From the cell containing the given text, extract its center point as (X, Y) coordinate. 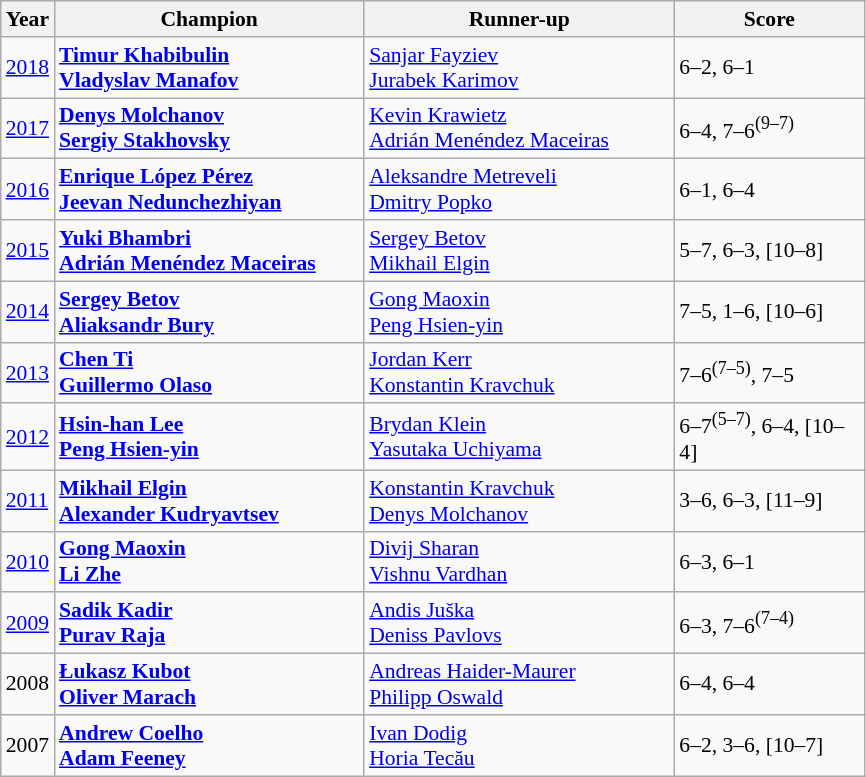
Andrew Coelho Adam Feeney (209, 746)
Aleksandre Metreveli Dmitry Popko (519, 190)
Andis Juška Deniss Pavlovs (519, 624)
Sergey Betov Aliaksandr Bury (209, 312)
Brydan Klein Yasutaka Uchiyama (519, 438)
6–1, 6–4 (769, 190)
2010 (28, 562)
Enrique López Pérez Jeevan Nedunchezhiyan (209, 190)
Kevin Krawietz Adrián Menéndez Maceiras (519, 128)
6–2, 3–6, [10–7] (769, 746)
Year (28, 19)
Gong Maoxin Li Zhe (209, 562)
3–6, 6–3, [11–9] (769, 500)
2007 (28, 746)
Ivan Dodig Horia Tecău (519, 746)
2009 (28, 624)
2013 (28, 372)
6–2, 6–1 (769, 68)
6–3, 6–1 (769, 562)
2017 (28, 128)
5–7, 6–3, [10–8] (769, 250)
2012 (28, 438)
Divij Sharan Vishnu Vardhan (519, 562)
Gong Maoxin Peng Hsien-yin (519, 312)
Denys Molchanov Sergiy Stakhovsky (209, 128)
7–5, 1–6, [10–6] (769, 312)
Runner-up (519, 19)
Timur Khabibulin Vladyslav Manafov (209, 68)
Sergey Betov Mikhail Elgin (519, 250)
Łukasz Kubot Oliver Marach (209, 684)
Chen Ti Guillermo Olaso (209, 372)
Hsin-han Lee Peng Hsien-yin (209, 438)
Mikhail Elgin Alexander Kudryavtsev (209, 500)
Konstantin Kravchuk Denys Molchanov (519, 500)
2011 (28, 500)
Sanjar Fayziev Jurabek Karimov (519, 68)
Sadik Kadir Purav Raja (209, 624)
2015 (28, 250)
Champion (209, 19)
6–3, 7–6(7–4) (769, 624)
6–4, 7–6(9–7) (769, 128)
Andreas Haider-Maurer Philipp Oswald (519, 684)
7–6(7–5), 7–5 (769, 372)
6–4, 6–4 (769, 684)
2018 (28, 68)
2008 (28, 684)
6–7(5–7), 6–4, [10–4] (769, 438)
2016 (28, 190)
Jordan Kerr Konstantin Kravchuk (519, 372)
2014 (28, 312)
Yuki Bhambri Adrián Menéndez Maceiras (209, 250)
Score (769, 19)
